Provide the [X, Y] coordinate of the cell's center where the given text is located.  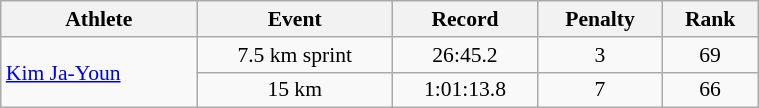
Athlete [99, 19]
3 [600, 55]
Kim Ja-Youn [99, 72]
Event [295, 19]
69 [710, 55]
66 [710, 90]
Rank [710, 19]
7.5 km sprint [295, 55]
Record [466, 19]
Penalty [600, 19]
7 [600, 90]
15 km [295, 90]
1:01:13.8 [466, 90]
26:45.2 [466, 55]
